Scan for the cell matching the given text and deliver its (x, y) coordinate at center. 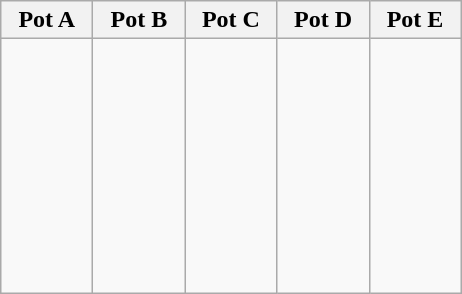
Pot C (231, 20)
Pot E (415, 20)
Pot D (323, 20)
Pot B (139, 20)
Pot A (47, 20)
